Locate the cell with the specified text and output its (X, Y) center coordinate. 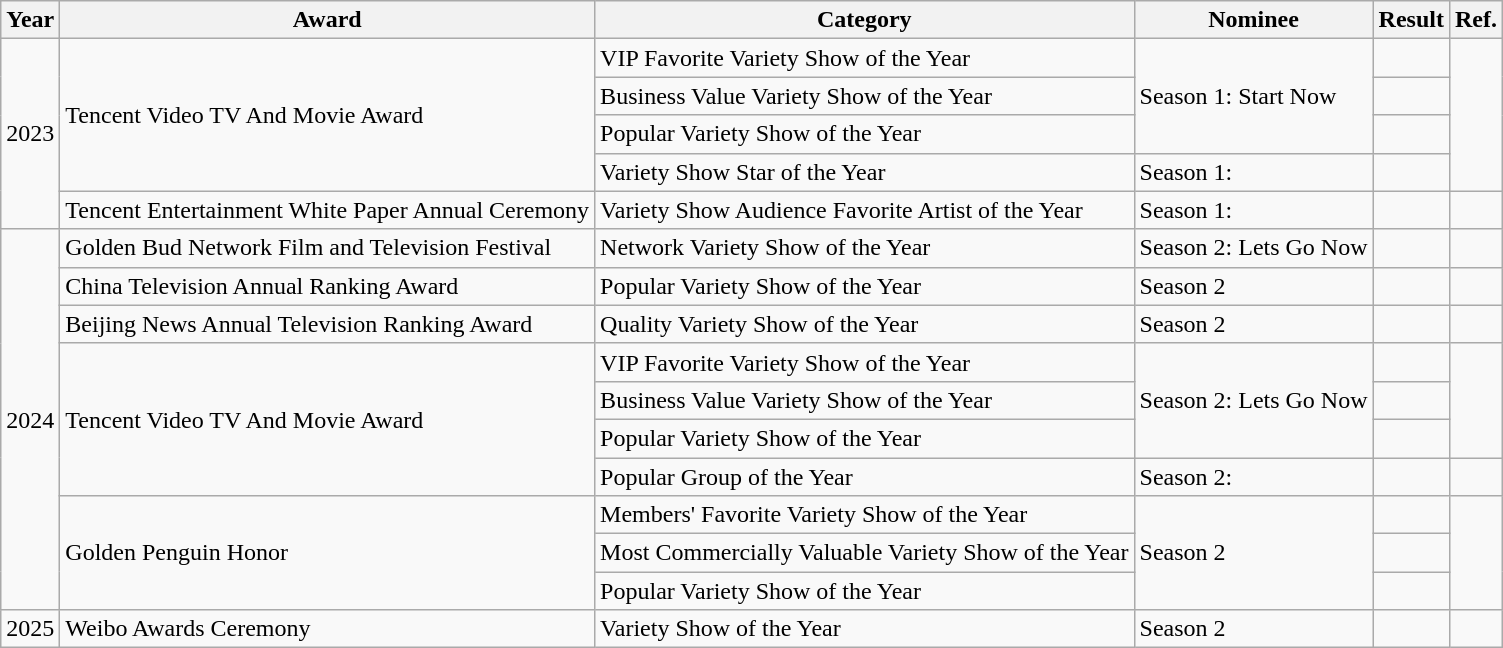
Beijing News Annual Television Ranking Award (328, 324)
2025 (30, 629)
Quality Variety Show of the Year (864, 324)
Year (30, 20)
Weibo Awards Ceremony (328, 629)
Variety Show of the Year (864, 629)
China Television Annual Ranking Award (328, 286)
Category (864, 20)
Tencent Entertainment White Paper Annual Ceremony (328, 210)
Members' Favorite Variety Show of the Year (864, 515)
Most Commercially Valuable Variety Show of the Year (864, 553)
Golden Bud Network Film and Television Festival (328, 248)
Nominee (1254, 20)
Variety Show Audience Favorite Artist of the Year (864, 210)
Season 1: Start Now (1254, 96)
Variety Show Star of the Year (864, 172)
Network Variety Show of the Year (864, 248)
2023 (30, 134)
Ref. (1476, 20)
Result (1411, 20)
2024 (30, 420)
Golden Penguin Honor (328, 553)
Award (328, 20)
Season 2: (1254, 477)
Popular Group of the Year (864, 477)
